Identify which cell holds the provided text, then report its [x, y] central coordinate. 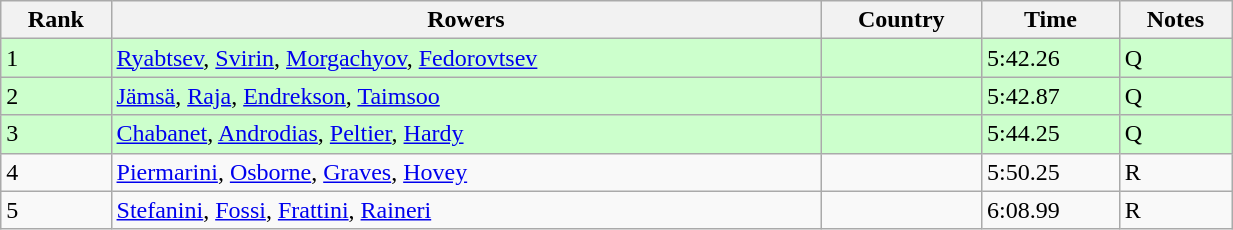
Rank [56, 20]
Chabanet, Androdias, Peltier, Hardy [466, 134]
6:08.99 [1051, 210]
Piermarini, Osborne, Graves, Hovey [466, 172]
5:50.25 [1051, 172]
Notes [1175, 20]
1 [56, 58]
5 [56, 210]
5:42.26 [1051, 58]
Ryabtsev, Svirin, Morgachyov, Fedorovtsev [466, 58]
2 [56, 96]
4 [56, 172]
3 [56, 134]
Rowers [466, 20]
Country [902, 20]
Jämsä, Raja, Endrekson, Taimsoo [466, 96]
Time [1051, 20]
5:44.25 [1051, 134]
5:42.87 [1051, 96]
Stefanini, Fossi, Frattini, Raineri [466, 210]
